Find where the given text appears and provide that cell's center as [X, Y] coordinate. 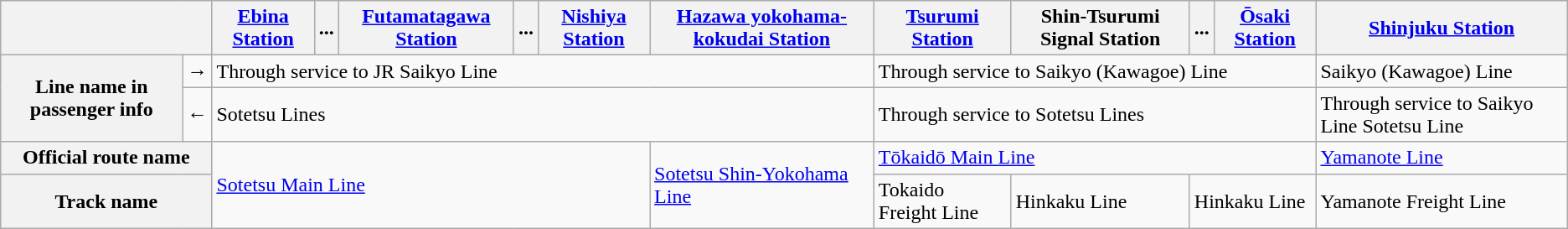
Sotetsu Main Line [431, 185]
← [198, 114]
Track name [106, 201]
→ [198, 71]
Tōkaidō Main Line [1095, 158]
Shin-Tsurumi Signal Station [1101, 29]
Ōsaki Station [1265, 29]
Futamatagawa Station [426, 29]
Through service to Saikyo (Kawagoe) Line [1095, 71]
Sotetsu Shin-Yokohama Line [762, 185]
Through service to Sotetsu Lines [1095, 114]
Tokaido Freight Line [942, 201]
Hazawa yokohama-kokudai Station [762, 29]
Ebina Station [263, 29]
Nishiya Station [593, 29]
Sotetsu Lines [543, 114]
Line name in passenger info [92, 99]
Yamanote Freight Line [1442, 201]
Tsurumi Station [942, 29]
Shinjuku Station [1442, 29]
Through service to JR Saikyo Line [543, 71]
Saikyo (Kawagoe) Line [1442, 71]
Official route name [106, 158]
Yamanote Line [1442, 158]
Through service to Saikyo Line Sotetsu Line [1442, 114]
